Return (x, y) of the center of cell containing provided text 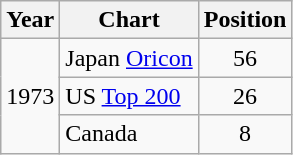
1973 (30, 96)
Year (30, 20)
US Top 200 (129, 96)
26 (245, 96)
Japan Oricon (129, 58)
8 (245, 134)
Chart (129, 20)
56 (245, 58)
Position (245, 20)
Canada (129, 134)
